Detect which cell encompasses the target text, then output its (X, Y) center coordinate. 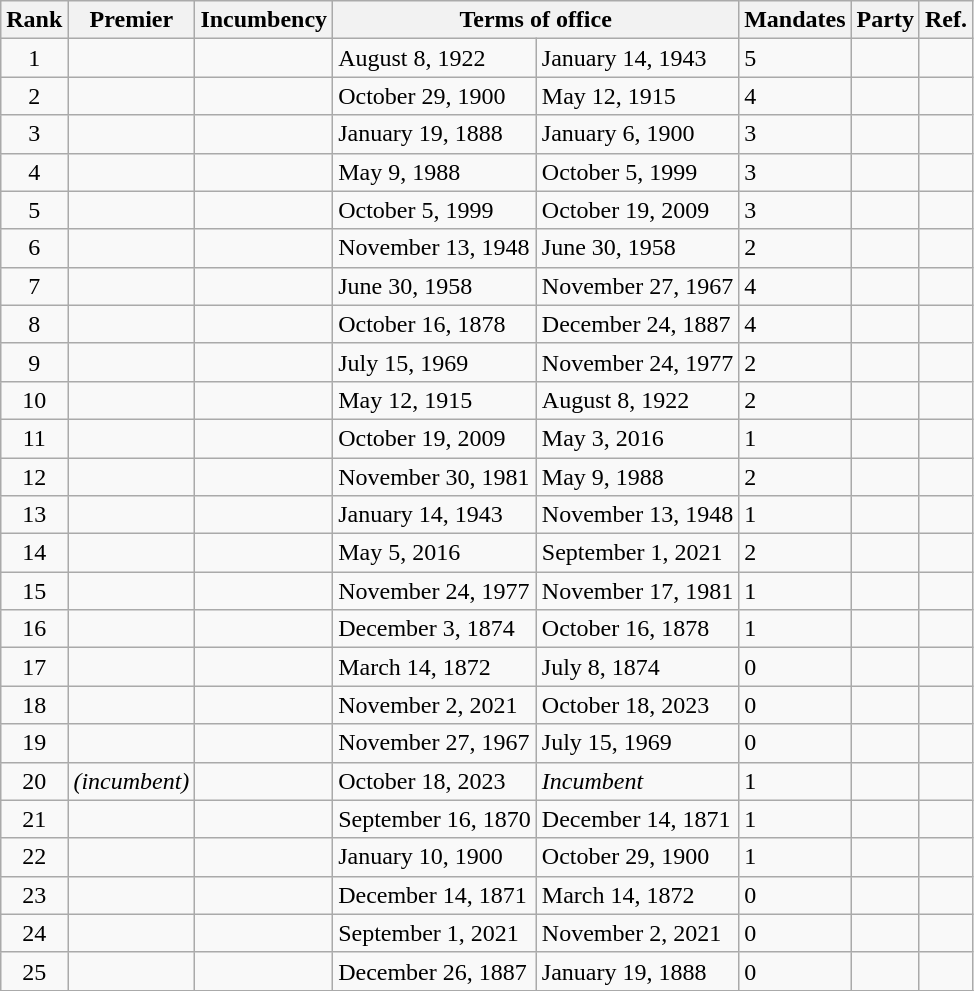
21 (34, 819)
20 (34, 781)
7 (34, 286)
14 (34, 553)
8 (34, 324)
24 (34, 933)
18 (34, 705)
6 (34, 248)
Ref. (946, 20)
22 (34, 857)
November 30, 1981 (435, 477)
May 5, 2016 (435, 553)
10 (34, 400)
19 (34, 743)
16 (34, 629)
Incumbency (264, 20)
23 (34, 895)
Rank (34, 20)
September 16, 1870 (435, 819)
25 (34, 971)
Terms of office (536, 20)
July 8, 1874 (637, 667)
17 (34, 667)
12 (34, 477)
May 3, 2016 (637, 438)
December 24, 1887 (637, 324)
January 6, 1900 (637, 134)
(incumbent) (132, 781)
Party (885, 20)
November 17, 1981 (637, 591)
Incumbent (637, 781)
Premier (132, 20)
13 (34, 515)
December 26, 1887 (435, 971)
9 (34, 362)
11 (34, 438)
December 3, 1874 (435, 629)
Mandates (795, 20)
January 10, 1900 (435, 857)
15 (34, 591)
